Pinpoint the cell where the given text exists, returning its [X, Y] midpoint coordinate. 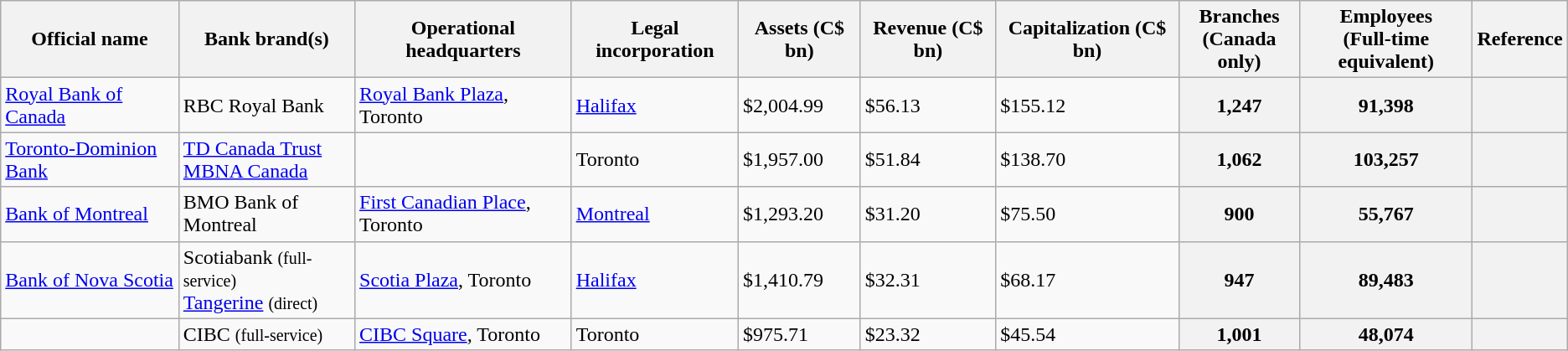
$75.50 [1087, 214]
103,257 [1386, 159]
$138.70 [1087, 159]
Operational headquarters [464, 39]
TD Canada TrustMBNA Canada [266, 159]
$31.20 [928, 214]
BMO Bank of Montreal [266, 214]
Assets (C$ bn) [800, 39]
Toronto-Dominion Bank [90, 159]
Revenue (C$ bn) [928, 39]
Bank of Montreal [90, 214]
Scotia Plaza, Toronto [464, 280]
55,767 [1386, 214]
Official name [90, 39]
$1,410.79 [800, 280]
89,483 [1386, 280]
$975.71 [800, 334]
Royal Bank Plaza, Toronto [464, 106]
$45.54 [1087, 334]
RBC Royal Bank [266, 106]
900 [1239, 214]
Bank brand(s) [266, 39]
CIBC Square, Toronto [464, 334]
$155.12 [1087, 106]
1,062 [1239, 159]
Bank of Nova Scotia [90, 280]
Montreal [655, 214]
Reference [1519, 39]
91,398 [1386, 106]
$56.13 [928, 106]
$32.31 [928, 280]
$23.32 [928, 334]
$68.17 [1087, 280]
$1,957.00 [800, 159]
CIBC (full-service) [266, 334]
Employees(Full-time equivalent) [1386, 39]
947 [1239, 280]
$2,004.99 [800, 106]
$1,293.20 [800, 214]
Scotiabank (full-service)Tangerine (direct) [266, 280]
Capitalization (C$ bn) [1087, 39]
48,074 [1386, 334]
1,247 [1239, 106]
First Canadian Place, Toronto [464, 214]
Royal Bank of Canada [90, 106]
Legal incorporation [655, 39]
$51.84 [928, 159]
1,001 [1239, 334]
Branches(Canada only) [1239, 39]
